From the cell containing the given text, extract its center point as (x, y) coordinate. 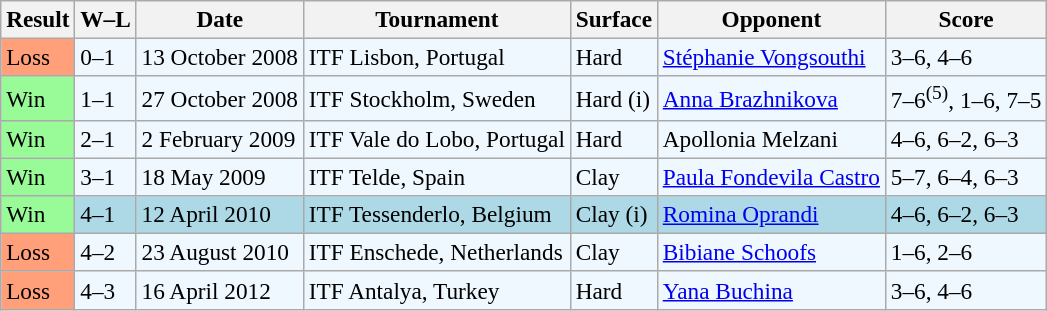
Opponent (771, 19)
4–2 (106, 252)
13 October 2008 (220, 57)
Score (966, 19)
Date (220, 19)
Tournament (436, 19)
Surface (614, 19)
12 April 2010 (220, 214)
18 May 2009 (220, 177)
23 August 2010 (220, 252)
Anna Brazhnikova (771, 98)
1–6, 2–6 (966, 252)
Result (38, 19)
2 February 2009 (220, 139)
5–7, 6–4, 6–3 (966, 177)
ITF Tessenderlo, Belgium (436, 214)
Apollonia Melzani (771, 139)
1–1 (106, 98)
16 April 2012 (220, 290)
4–3 (106, 290)
Paula Fondevila Castro (771, 177)
2–1 (106, 139)
Romina Oprandi (771, 214)
ITF Vale do Lobo, Portugal (436, 139)
27 October 2008 (220, 98)
ITF Telde, Spain (436, 177)
Yana Buchina (771, 290)
4–1 (106, 214)
ITF Lisbon, Portugal (436, 57)
7–6(5), 1–6, 7–5 (966, 98)
ITF Antalya, Turkey (436, 290)
W–L (106, 19)
ITF Enschede, Netherlands (436, 252)
Clay (i) (614, 214)
Hard (i) (614, 98)
Stéphanie Vongsouthi (771, 57)
0–1 (106, 57)
ITF Stockholm, Sweden (436, 98)
3–1 (106, 177)
Bibiane Schoofs (771, 252)
